For the text-containing cell, return its midpoint in (X, Y) coordinate format. 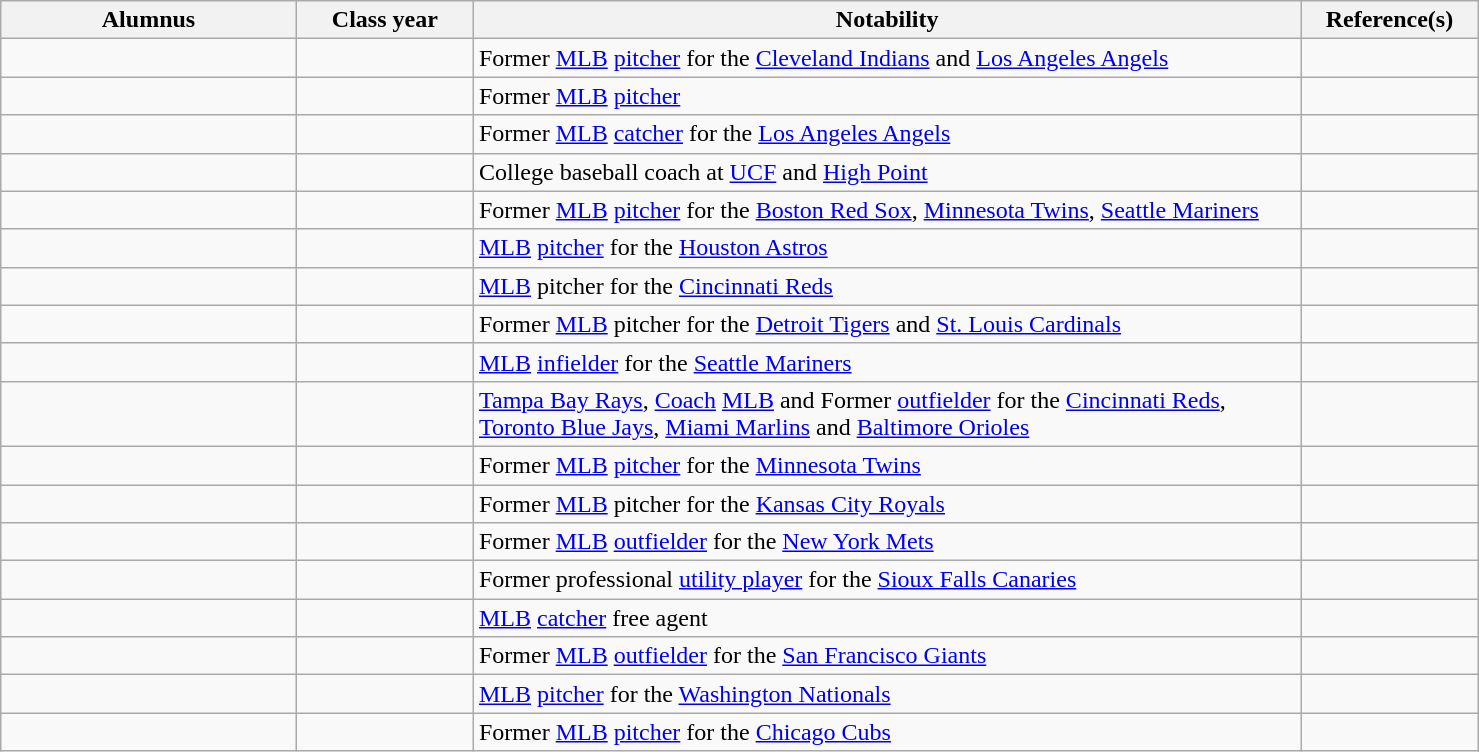
Alumnus (148, 20)
Notability (886, 20)
Former MLB pitcher (886, 96)
Former MLB outfielder for the San Francisco Giants (886, 656)
Tampa Bay Rays, Coach MLB and Former outfielder for the Cincinnati Reds, Toronto Blue Jays, Miami Marlins and Baltimore Orioles (886, 414)
MLB pitcher for the Cincinnati Reds (886, 286)
MLB pitcher for the Houston Astros (886, 248)
Reference(s) (1390, 20)
Former MLB catcher for the Los Angeles Angels (886, 134)
Former MLB pitcher for the Boston Red Sox, Minnesota Twins, Seattle Mariners (886, 210)
College baseball coach at UCF and High Point (886, 172)
Former professional utility player for the Sioux Falls Canaries (886, 580)
Former MLB pitcher for the Chicago Cubs (886, 732)
Former MLB pitcher for the Cleveland Indians and Los Angeles Angels (886, 58)
MLB pitcher for the Washington Nationals (886, 694)
Former MLB outfielder for the New York Mets (886, 542)
Class year (384, 20)
Former MLB pitcher for the Minnesota Twins (886, 465)
Former MLB pitcher for the Kansas City Royals (886, 503)
MLB infielder for the Seattle Mariners (886, 362)
Former MLB pitcher for the Detroit Tigers and St. Louis Cardinals (886, 324)
MLB catcher free agent (886, 618)
